Search for the cell housing the specified text and yield its (x, y) center coordinate. 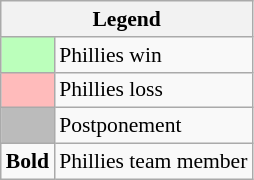
Phillies loss (153, 90)
Legend (127, 19)
Phillies team member (153, 162)
Postponement (153, 126)
Bold (28, 162)
Phillies win (153, 55)
